Scan for the cell matching the given text and deliver its (X, Y) coordinate at center. 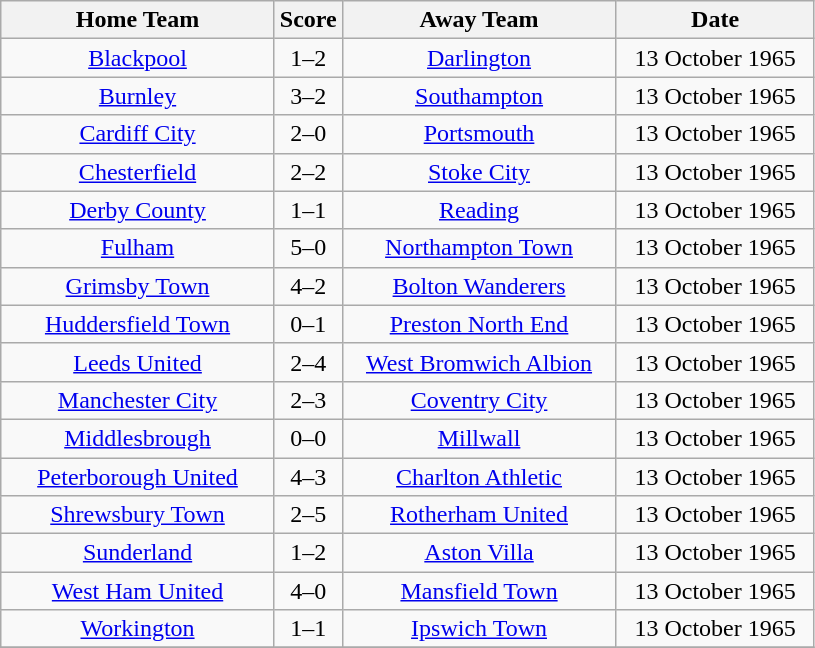
Millwall (479, 438)
Middlesbrough (138, 438)
Reading (479, 210)
West Ham United (138, 591)
Score (308, 20)
5–0 (308, 248)
Shrewsbury Town (138, 515)
Sunderland (138, 553)
2–5 (308, 515)
Manchester City (138, 400)
Stoke City (479, 172)
Derby County (138, 210)
3–2 (308, 96)
Away Team (479, 20)
Chesterfield (138, 172)
2–0 (308, 134)
West Bromwich Albion (479, 362)
Darlington (479, 58)
0–0 (308, 438)
Blackpool (138, 58)
4–3 (308, 477)
Preston North End (479, 324)
Burnley (138, 96)
0–1 (308, 324)
Northampton Town (479, 248)
Cardiff City (138, 134)
Workington (138, 629)
Coventry City (479, 400)
Mansfield Town (479, 591)
Home Team (138, 20)
Charlton Athletic (479, 477)
Leeds United (138, 362)
2–3 (308, 400)
Ipswich Town (479, 629)
4–2 (308, 286)
2–2 (308, 172)
2–4 (308, 362)
Aston Villa (479, 553)
Grimsby Town (138, 286)
Portsmouth (479, 134)
4–0 (308, 591)
Fulham (138, 248)
Huddersfield Town (138, 324)
Rotherham United (479, 515)
Bolton Wanderers (479, 286)
Southampton (479, 96)
Date (716, 20)
Peterborough United (138, 477)
